From the cell containing the given text, extract its center point as (X, Y) coordinate. 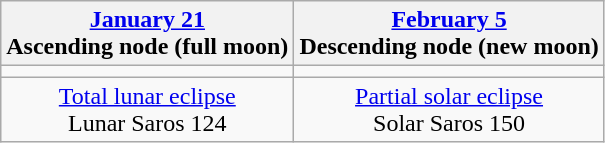
Total lunar eclipseLunar Saros 124 (148, 110)
Partial solar eclipseSolar Saros 150 (449, 110)
January 21Ascending node (full moon) (148, 34)
February 5Descending node (new moon) (449, 34)
